Determine the (X, Y) coordinate at the center of the cell enclosing the given text.  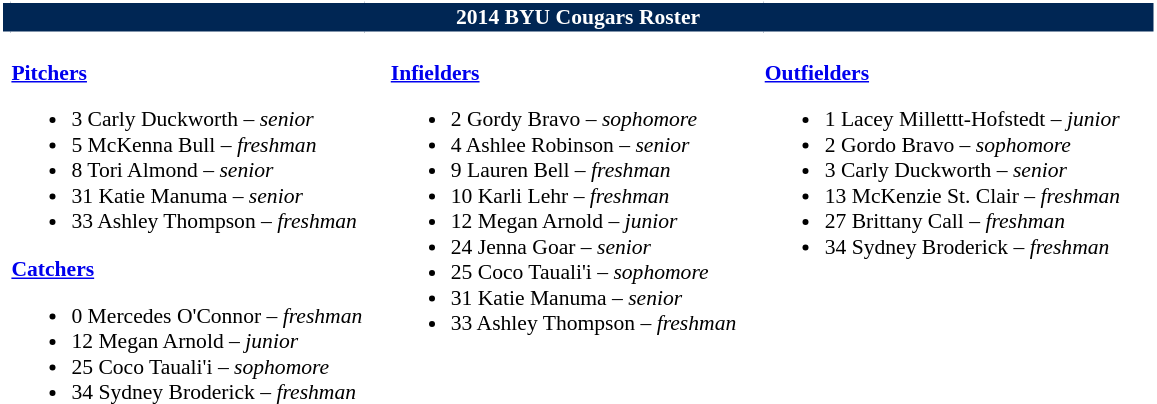
2014 BYU Cougars Roster (578, 18)
